Locate the cell with the specified text and output its (X, Y) center coordinate. 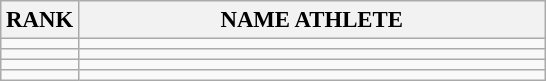
RANK (40, 20)
NAME ATHLETE (312, 20)
